Return the (x, y) coordinate for the center point of the cell that contains the specified text.  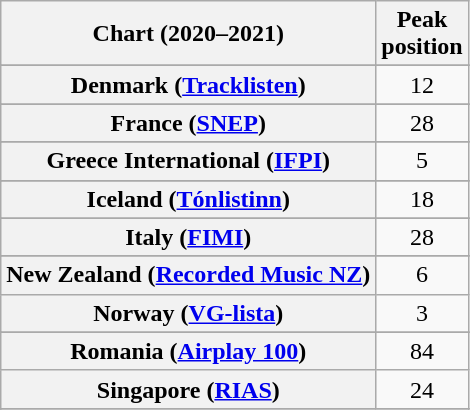
5 (422, 161)
6 (422, 275)
Romania (Airplay 100) (188, 351)
Greece International (IFPI) (188, 161)
Norway (VG-lista) (188, 313)
Denmark (Tracklisten) (188, 85)
Singapore (RIAS) (188, 389)
24 (422, 389)
18 (422, 199)
84 (422, 351)
Iceland (Tónlistinn) (188, 199)
3 (422, 313)
Italy (FIMI) (188, 237)
Peakposition (422, 34)
France (SNEP) (188, 123)
12 (422, 85)
New Zealand (Recorded Music NZ) (188, 275)
Chart (2020–2021) (188, 34)
